Determine the [X, Y] coordinate at the center of the cell enclosing the given text.  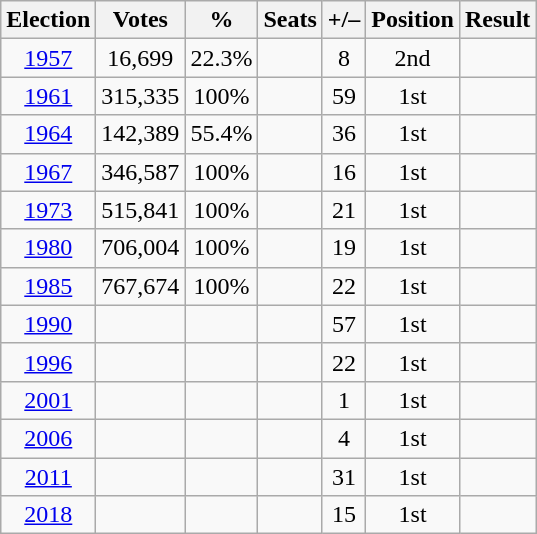
+/– [344, 20]
1985 [48, 286]
Election [48, 20]
1964 [48, 134]
2011 [48, 477]
515,841 [140, 210]
15 [344, 515]
1990 [48, 324]
1 [344, 400]
4 [344, 438]
2018 [48, 515]
16 [344, 172]
Votes [140, 20]
21 [344, 210]
2001 [48, 400]
1967 [48, 172]
55.4% [222, 134]
19 [344, 248]
8 [344, 58]
2006 [48, 438]
% [222, 20]
2nd [413, 58]
16,699 [140, 58]
767,674 [140, 286]
31 [344, 477]
706,004 [140, 248]
142,389 [140, 134]
Position [413, 20]
1957 [48, 58]
1973 [48, 210]
57 [344, 324]
22.3% [222, 58]
Result [497, 20]
1980 [48, 248]
36 [344, 134]
59 [344, 96]
Seats [290, 20]
1996 [48, 362]
346,587 [140, 172]
315,335 [140, 96]
1961 [48, 96]
